Identify which cell holds the provided text, then report its [X, Y] central coordinate. 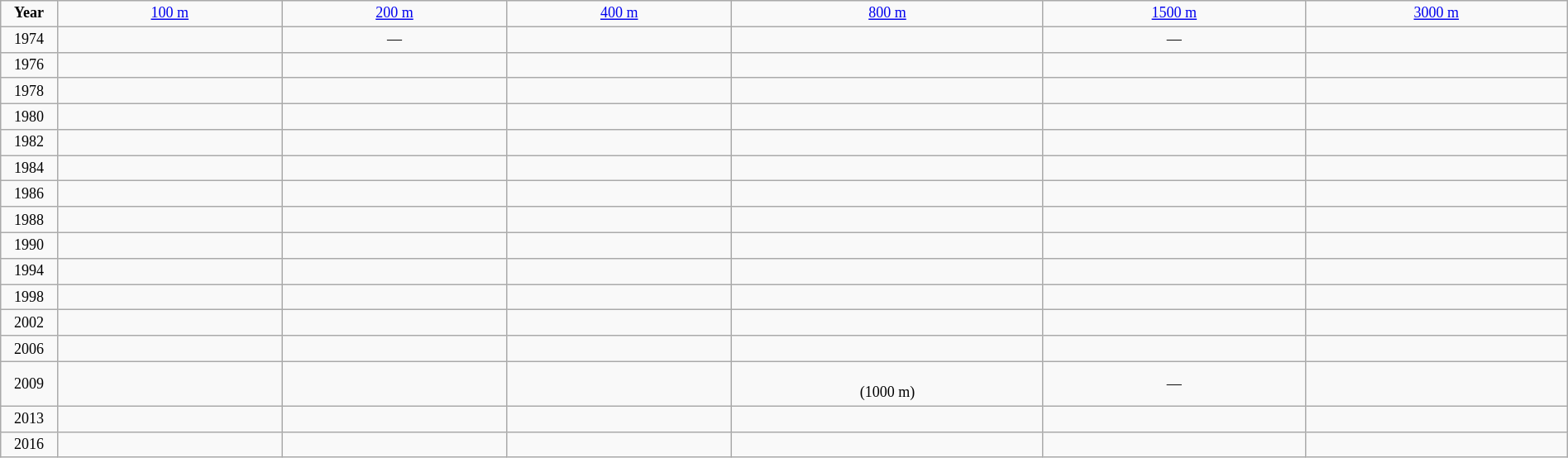
2006 [30, 349]
100 m [170, 13]
1978 [30, 91]
1976 [30, 64]
1982 [30, 142]
3000 m [1436, 13]
1986 [30, 193]
2016 [30, 445]
400 m [619, 13]
800 m [888, 13]
1500 m [1174, 13]
1984 [30, 169]
1990 [30, 245]
2002 [30, 322]
1980 [30, 116]
1998 [30, 298]
Year [30, 13]
(1000 m) [888, 384]
2013 [30, 418]
200 m [394, 13]
1994 [30, 271]
2009 [30, 384]
1974 [30, 40]
1988 [30, 220]
